Search for the cell housing the specified text and yield its (x, y) center coordinate. 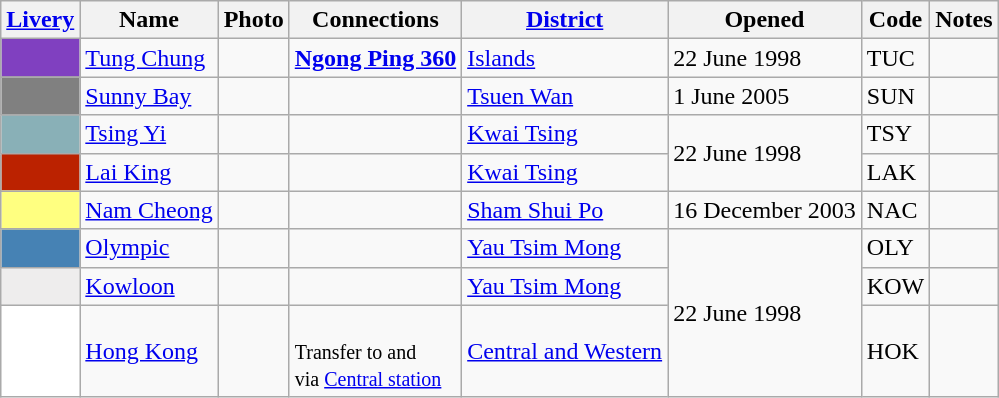
NAC (895, 210)
Hong Kong (149, 351)
Photo (254, 20)
Sunny Bay (149, 96)
Code (895, 20)
LAK (895, 172)
Name (149, 20)
Kowloon (149, 286)
Olympic (149, 248)
Opened (765, 20)
1 June 2005 (765, 96)
TUC (895, 58)
OLY (895, 248)
Notes (964, 20)
Tsuen Wan (565, 96)
Tsing Yi (149, 134)
Lai King (149, 172)
District (565, 20)
TSY (895, 134)
Ngong Ping 360 (375, 58)
Islands (565, 58)
Nam Cheong (149, 210)
Transfer to and via Central station (375, 351)
HOK (895, 351)
Connections (375, 20)
KOW (895, 286)
Livery (40, 20)
Sham Shui Po (565, 210)
SUN (895, 96)
Tung Chung (149, 58)
Central and Western (565, 351)
16 December 2003 (765, 210)
